For the text-containing cell, return its midpoint in (x, y) coordinate format. 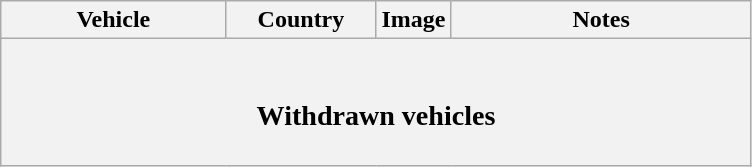
Notes (601, 20)
Image (414, 20)
Withdrawn vehicles (376, 102)
Country (301, 20)
Vehicle (114, 20)
